Output the [X, Y] coordinate of the center of the cell containing the given text.  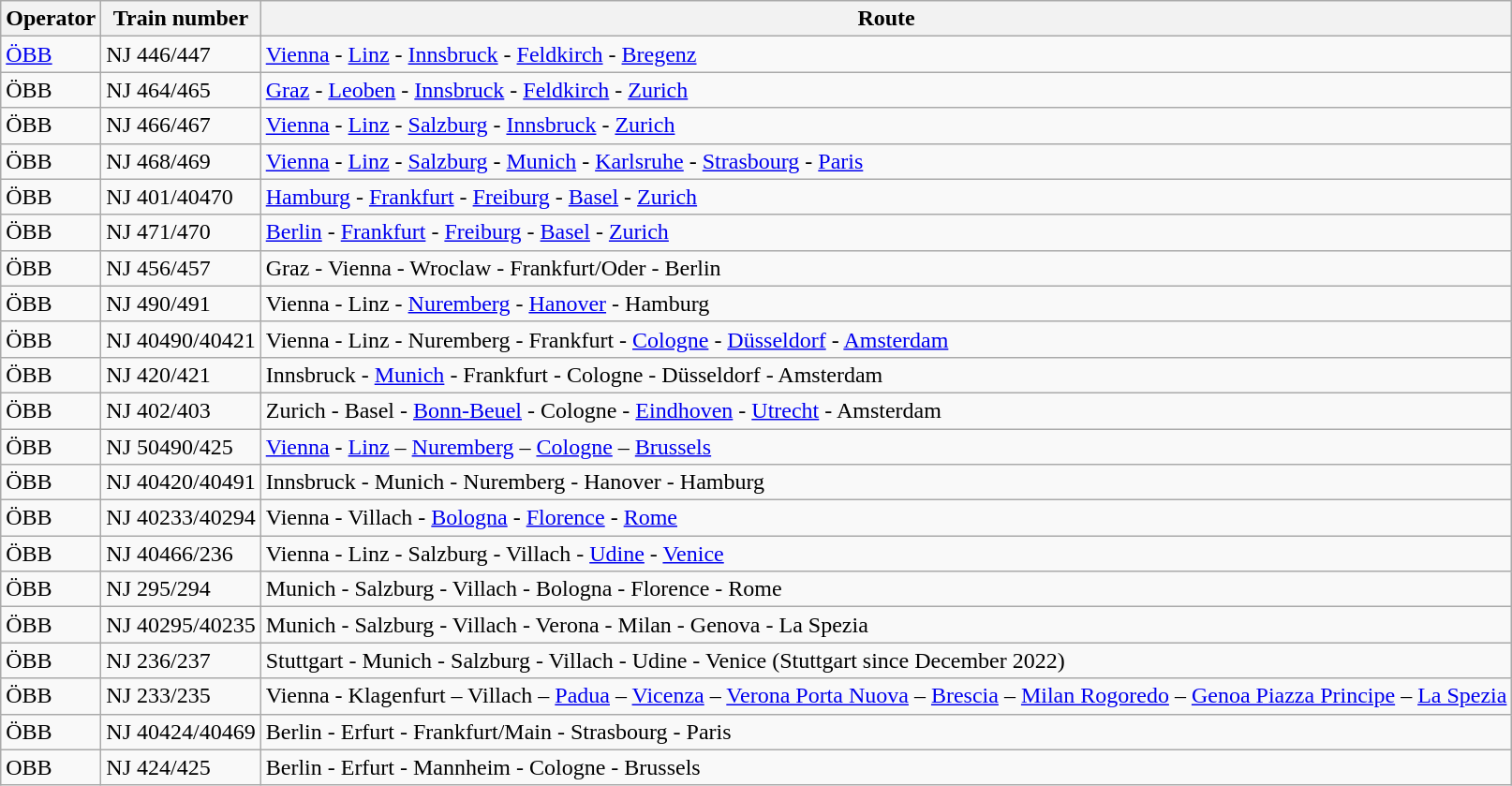
NJ 471/470 [181, 232]
NJ 40466/236 [181, 554]
Operator [51, 19]
NJ 446/447 [181, 54]
Innsbruck - Munich - Nuremberg - Hanover - Hamburg [886, 482]
Berlin - Frankfurt - Freiburg - Basel - Zurich [886, 232]
NJ 456/457 [181, 268]
NJ 40233/40294 [181, 518]
Berlin - Erfurt - Mannheim - Cologne - Brussels [886, 767]
Vienna - Linz - Nuremberg - Frankfurt - Cologne - Düsseldorf - Amsterdam [886, 339]
Vienna - Linz – Nuremberg – Cologne – Brussels [886, 447]
NJ 40424/40469 [181, 732]
Vienna - Linz - Salzburg - Innsbruck - Zurich [886, 126]
NJ 40295/40235 [181, 625]
OBB [51, 767]
NJ 490/491 [181, 304]
NJ 40490/40421 [181, 339]
NJ 40420/40491 [181, 482]
Vienna - Linz - Nuremberg - Hanover - Hamburg [886, 304]
NJ 236/237 [181, 660]
Train number [181, 19]
NJ 50490/425 [181, 447]
Innsbruck - Munich - Frankfurt - Cologne - Düsseldorf - Amsterdam [886, 375]
Vienna - Klagenfurt – Villach – Padua – Vicenza – Verona Porta Nuova – Brescia – Milan Rogoredo – Genoa Piazza Principe – La Spezia [886, 696]
NJ 424/425 [181, 767]
Vienna - Linz - Innsbruck - Feldkirch - Bregenz [886, 54]
Munich - Salzburg - Villach - Verona - Milan - Genova - La Spezia [886, 625]
Vienna - Linz - Salzburg - Villach - Udine - Venice [886, 554]
NJ 464/465 [181, 90]
NJ 233/235 [181, 696]
NJ 295/294 [181, 589]
Berlin - Erfurt - Frankfurt/Main - Strasbourg - Paris [886, 732]
Stuttgart - Munich - Salzburg - Villach - Udine - Venice (Stuttgart since December 2022) [886, 660]
Hamburg - Frankfurt - Freiburg - Basel - Zurich [886, 197]
NJ 420/421 [181, 375]
NJ 401/40470 [181, 197]
Vienna - Villach - Bologna - Florence - Rome [886, 518]
NJ 402/403 [181, 410]
Munich - Salzburg - Villach - Bologna - Florence - Rome [886, 589]
NJ 466/467 [181, 126]
NJ 468/469 [181, 161]
Graz - Leoben - Innsbruck - Feldkirch - Zurich [886, 90]
Graz - Vienna - Wroclaw - Frankfurt/Oder - Berlin [886, 268]
Vienna - Linz - Salzburg - Munich - Karlsruhe - Strasbourg - Paris [886, 161]
Route [886, 19]
Zurich - Basel - Bonn-Beuel - Cologne - Eindhoven - Utrecht - Amsterdam [886, 410]
